Return [x, y] of the center of cell containing provided text 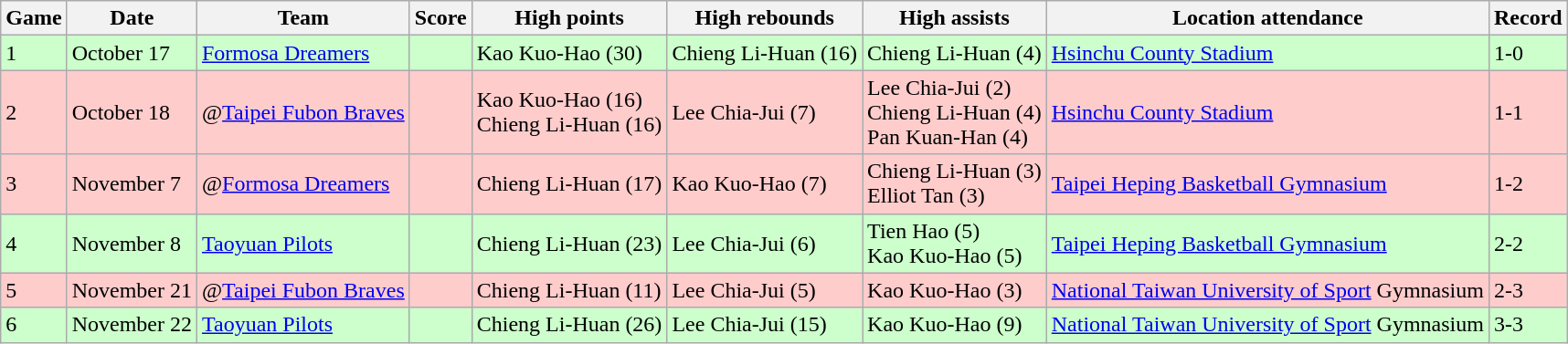
1-0 [1528, 53]
4 [34, 243]
November 22 [132, 325]
October 17 [132, 53]
3 [34, 184]
Kao Kuo-Hao (9) [955, 325]
2 [34, 112]
3-3 [1528, 325]
Date [132, 18]
Chieng Li-Huan (16) [765, 53]
Chieng Li-Huan (3)Elliot Tan (3) [955, 184]
Chieng Li-Huan (11) [569, 290]
Score [440, 18]
Kao Kuo-Hao (3) [955, 290]
Chieng Li-Huan (17) [569, 184]
Game [34, 18]
Kao Kuo-Hao (30) [569, 53]
October 18 [132, 112]
November 7 [132, 184]
High points [569, 18]
Location attendance [1267, 18]
Chieng Li-Huan (26) [569, 325]
Lee Chia-Jui (15) [765, 325]
Kao Kuo-Hao (16)Chieng Li-Huan (16) [569, 112]
1-2 [1528, 184]
5 [34, 290]
@Formosa Dreamers [303, 184]
High rebounds [765, 18]
1-1 [1528, 112]
November 21 [132, 290]
Team [303, 18]
Lee Chia-Jui (7) [765, 112]
1 [34, 53]
2-2 [1528, 243]
Chieng Li-Huan (23) [569, 243]
2-3 [1528, 290]
Lee Chia-Jui (2)Chieng Li-Huan (4)Pan Kuan-Han (4) [955, 112]
Tien Hao (5)Kao Kuo-Hao (5) [955, 243]
6 [34, 325]
Lee Chia-Jui (6) [765, 243]
High assists [955, 18]
Kao Kuo-Hao (7) [765, 184]
Lee Chia-Jui (5) [765, 290]
Formosa Dreamers [303, 53]
Chieng Li-Huan (4) [955, 53]
November 8 [132, 243]
Record [1528, 18]
